Pinpoint the cell where the given text exists, returning its [X, Y] midpoint coordinate. 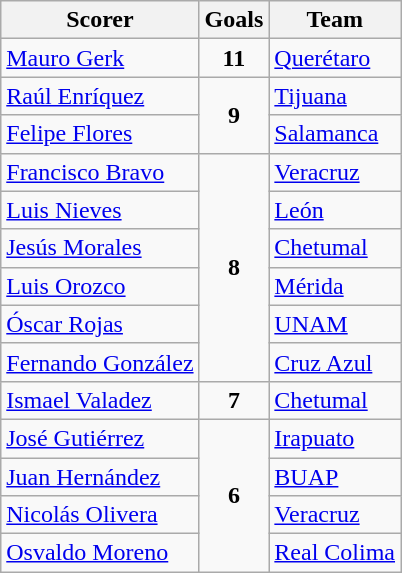
José Gutiérrez [100, 438]
Real Colima [335, 553]
Goals [234, 20]
Felipe Flores [100, 134]
León [335, 210]
Salamanca [335, 134]
Fernando González [100, 362]
6 [234, 495]
11 [234, 58]
Scorer [100, 20]
Osvaldo Moreno [100, 553]
Ismael Valadez [100, 400]
Querétaro [335, 58]
7 [234, 400]
Juan Hernández [100, 477]
Luis Orozco [100, 286]
Cruz Azul [335, 362]
Nicolás Olivera [100, 515]
Irapuato [335, 438]
Raúl Enríquez [100, 96]
Francisco Bravo [100, 172]
9 [234, 115]
Jesús Morales [100, 248]
8 [234, 267]
Mérida [335, 286]
UNAM [335, 324]
Luis Nieves [100, 210]
Óscar Rojas [100, 324]
Mauro Gerk [100, 58]
BUAP [335, 477]
Tijuana [335, 96]
Team [335, 20]
